For the text-containing cell, return its midpoint in (X, Y) coordinate format. 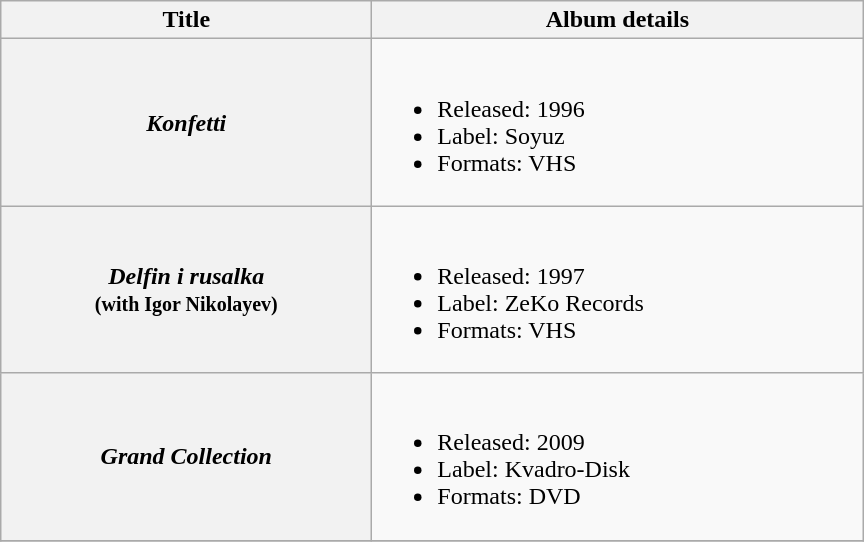
Title (186, 20)
Grand Collection (186, 456)
Released: 1996Label: SoyuzFormats: VHS (618, 122)
Album details (618, 20)
Released: 2009Label: Kvadro-DiskFormats: DVD (618, 456)
Released: 1997Label: ZeKo RecordsFormats: VHS (618, 290)
Delfin i rusalka (with Igor Nikolayev) (186, 290)
Konfetti (186, 122)
